Detect which cell encompasses the target text, then output its (X, Y) center coordinate. 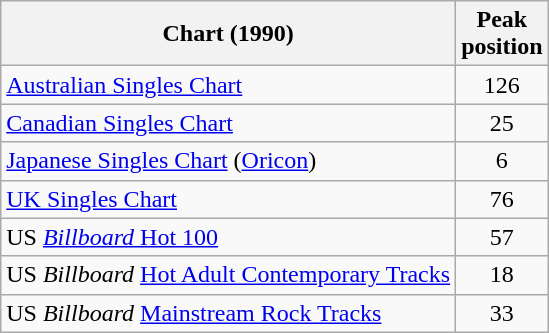
76 (502, 199)
18 (502, 275)
US Billboard Mainstream Rock Tracks (228, 313)
33 (502, 313)
US Billboard Hot Adult Contemporary Tracks (228, 275)
Chart (1990) (228, 34)
Australian Singles Chart (228, 85)
126 (502, 85)
Japanese Singles Chart (Oricon) (228, 161)
UK Singles Chart (228, 199)
Canadian Singles Chart (228, 123)
US Billboard Hot 100 (228, 237)
Peakposition (502, 34)
57 (502, 237)
25 (502, 123)
6 (502, 161)
